From the cell containing the given text, extract its center point as [x, y] coordinate. 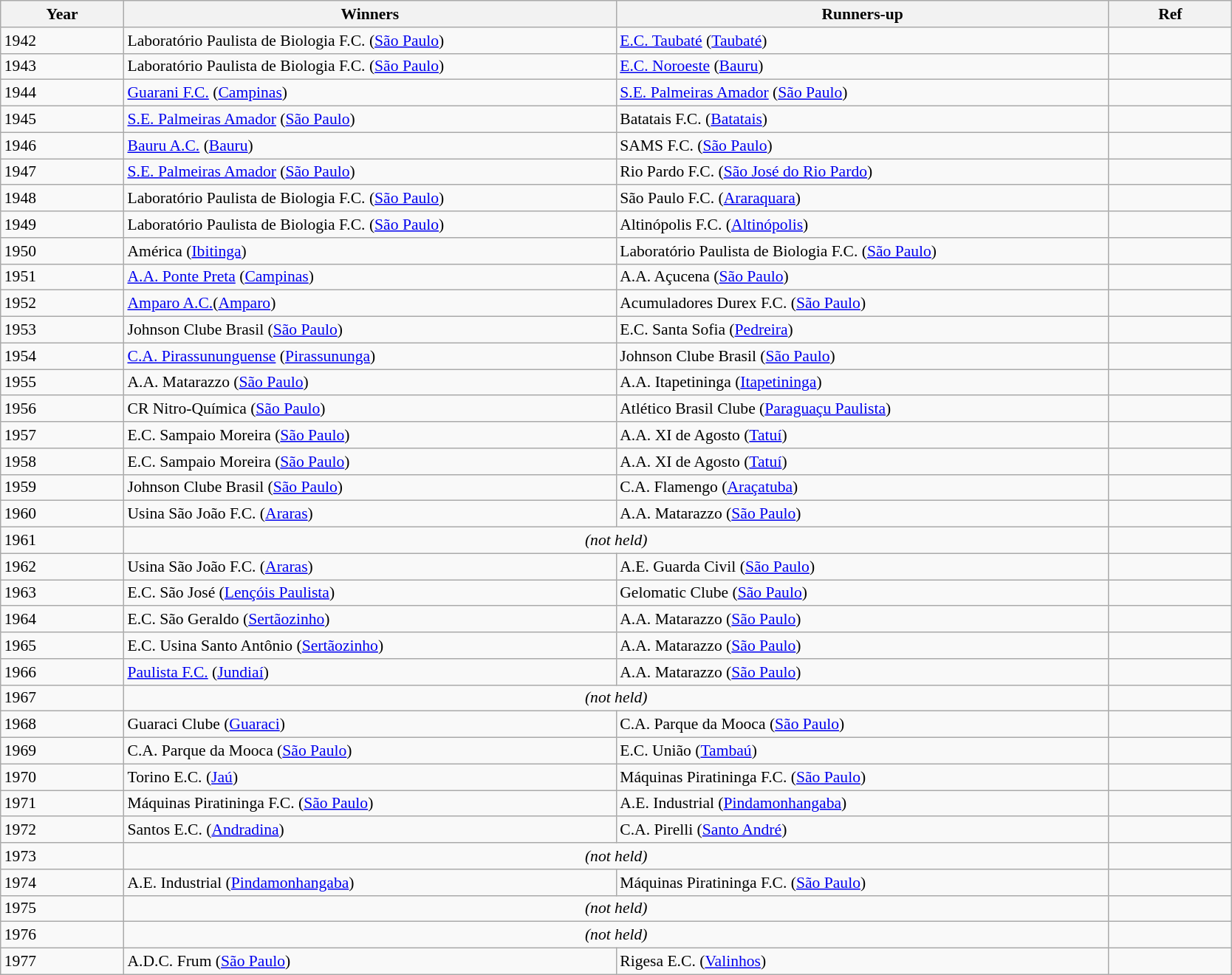
A.A. Itapetininga (Itapetininga) [863, 383]
C.A. Pirassununguense (Pirassununga) [369, 356]
1972 [62, 830]
1960 [62, 514]
1966 [62, 672]
1963 [62, 593]
E.C. Usina Santo Antônio (Sertãozinho) [369, 646]
1971 [62, 804]
CR Nitro-Química (São Paulo) [369, 409]
1977 [62, 962]
E.C. São Geraldo (Sertãozinho) [369, 620]
Rigesa E.C. (Valinhos) [863, 962]
Winners [369, 14]
1944 [62, 93]
1948 [62, 199]
1969 [62, 751]
Atlético Brasil Clube (Paraguaçu Paulista) [863, 409]
1955 [62, 383]
1946 [62, 146]
1968 [62, 725]
1967 [62, 698]
1961 [62, 541]
1953 [62, 330]
1957 [62, 435]
SAMS F.C. (São Paulo) [863, 146]
Bauru A.C. (Bauru) [369, 146]
Year [62, 14]
Gelomatic Clube (São Paulo) [863, 593]
1956 [62, 409]
E.C. São José (Lençóis Paulista) [369, 593]
1964 [62, 620]
América (Ibitinga) [369, 251]
1962 [62, 567]
1952 [62, 304]
1974 [62, 883]
E.C. Santa Sofia (Pedreira) [863, 330]
1954 [62, 356]
Santos E.C. (Andradina) [369, 830]
1975 [62, 909]
1970 [62, 777]
A.D.C. Frum (São Paulo) [369, 962]
Runners-up [863, 14]
1947 [62, 172]
1950 [62, 251]
1959 [62, 487]
1945 [62, 120]
C.A. Flamengo (Araçatuba) [863, 487]
1976 [62, 935]
Paulista F.C. (Jundiaí) [369, 672]
1949 [62, 225]
1942 [62, 41]
Amparo A.C.(Amparo) [369, 304]
Guarani F.C. (Campinas) [369, 93]
São Paulo F.C. (Araraquara) [863, 199]
E.C. Taubaté (Taubaté) [863, 41]
1973 [62, 856]
1965 [62, 646]
Guaraci Clube (Guaraci) [369, 725]
1958 [62, 462]
Altinópolis F.C. (Altinópolis) [863, 225]
Acumuladores Durex F.C. (São Paulo) [863, 304]
A.A. Ponte Preta (Campinas) [369, 277]
Torino E.C. (Jaú) [369, 777]
1943 [62, 66]
C.A. Pirelli (Santo André) [863, 830]
E.C. União (Tambaú) [863, 751]
E.C. Noroeste (Bauru) [863, 66]
Batatais F.C. (Batatais) [863, 120]
A.A. Açucena (São Paulo) [863, 277]
Rio Pardo F.C. (São José do Rio Pardo) [863, 172]
Ref [1170, 14]
A.E. Guarda Civil (São Paulo) [863, 567]
1951 [62, 277]
